Search for the cell housing the specified text and yield its [X, Y] center coordinate. 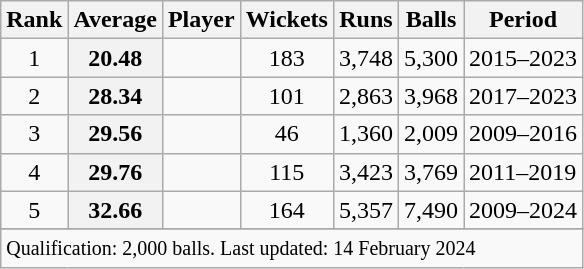
5,300 [430, 58]
28.34 [116, 96]
4 [34, 172]
2,863 [366, 96]
20.48 [116, 58]
2011–2019 [524, 172]
3,423 [366, 172]
5 [34, 210]
2 [34, 96]
32.66 [116, 210]
46 [286, 134]
101 [286, 96]
5,357 [366, 210]
2009–2024 [524, 210]
115 [286, 172]
3,748 [366, 58]
3,769 [430, 172]
2017–2023 [524, 96]
3 [34, 134]
2015–2023 [524, 58]
Runs [366, 20]
Average [116, 20]
3,968 [430, 96]
Rank [34, 20]
Wickets [286, 20]
2009–2016 [524, 134]
29.76 [116, 172]
29.56 [116, 134]
1,360 [366, 134]
Period [524, 20]
2,009 [430, 134]
Balls [430, 20]
7,490 [430, 210]
164 [286, 210]
Qualification: 2,000 balls. Last updated: 14 February 2024 [292, 248]
1 [34, 58]
183 [286, 58]
Player [201, 20]
